Determine the [X, Y] coordinate at the center of the cell enclosing the given text.  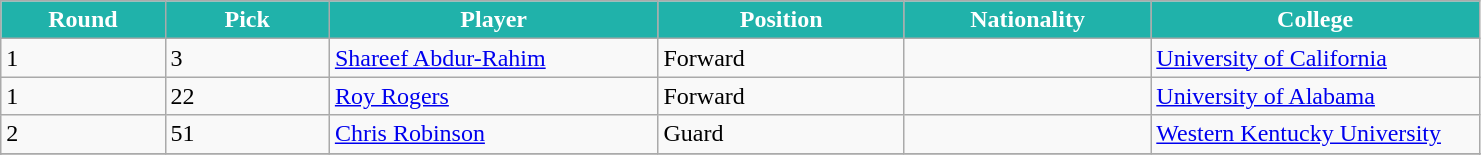
3 [247, 58]
College [1316, 20]
22 [247, 96]
University of Alabama [1316, 96]
Guard [781, 134]
Chris Robinson [494, 134]
2 [83, 134]
Pick [247, 20]
Round [83, 20]
Western Kentucky University [1316, 134]
51 [247, 134]
Player [494, 20]
Nationality [1027, 20]
University of California [1316, 58]
Shareef Abdur-Rahim [494, 58]
Position [781, 20]
Roy Rogers [494, 96]
